For the text-containing cell, return its midpoint in (X, Y) coordinate format. 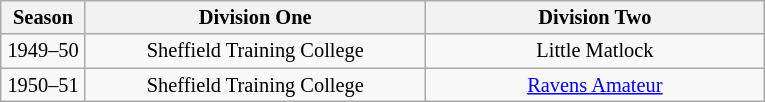
1950–51 (44, 85)
Division One (255, 17)
1949–50 (44, 51)
Season (44, 17)
Ravens Amateur (595, 85)
Division Two (595, 17)
Little Matlock (595, 51)
